Output the [x, y] coordinate of the center of the cell containing the given text.  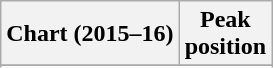
Chart (2015–16) [90, 34]
Peakposition [225, 34]
